Return the (x, y) coordinate for the center point of the cell that contains the specified text.  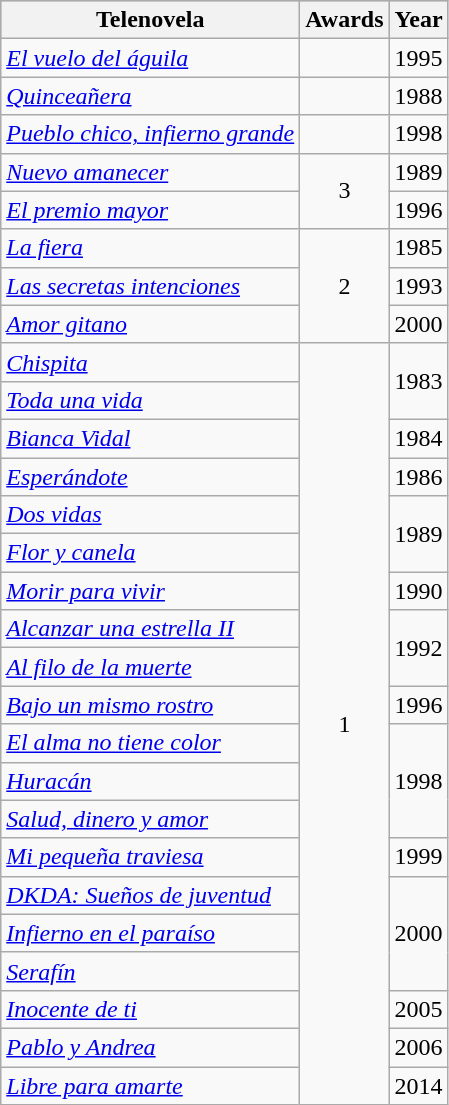
Serafín (150, 971)
3 (344, 191)
Bianca Vidal (150, 438)
Toda una vida (150, 400)
1999 (418, 857)
1990 (418, 591)
1985 (418, 248)
Year (418, 20)
Telenovela (150, 20)
2014 (418, 1085)
2005 (418, 1009)
Dos vidas (150, 515)
Huracán (150, 781)
Bajo un mismo rostro (150, 705)
2006 (418, 1047)
Al filo de la muerte (150, 667)
1988 (418, 96)
Salud, dinero y amor (150, 819)
1993 (418, 286)
Mi pequeña traviesa (150, 857)
1995 (418, 58)
DKDA: Sueños de juventud (150, 895)
Libre para amarte (150, 1085)
Nuevo amanecer (150, 172)
Las secretas intenciones (150, 286)
Awards (344, 20)
1 (344, 724)
Flor y canela (150, 553)
Esperándote (150, 477)
Pueblo chico, infierno grande (150, 134)
Morir para vivir (150, 591)
Amor gitano (150, 324)
1986 (418, 477)
1983 (418, 381)
2 (344, 286)
1992 (418, 648)
Pablo y Andrea (150, 1047)
Infierno en el paraíso (150, 933)
El alma no tiene color (150, 743)
1984 (418, 438)
El premio mayor (150, 210)
Alcanzar una estrella II (150, 629)
Chispita (150, 362)
Quinceañera (150, 96)
El vuelo del águila (150, 58)
Inocente de ti (150, 1009)
La fiera (150, 248)
